Output the [X, Y] coordinate of the center of the cell containing the given text.  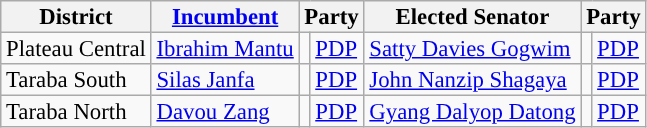
Incumbent [225, 17]
District [76, 17]
Plateau Central [76, 49]
Silas Janfa [225, 80]
Davou Zang [225, 112]
Elected Senator [472, 17]
Taraba South [76, 80]
Taraba North [76, 112]
Gyang Dalyop Datong [472, 112]
Ibrahim Mantu [225, 49]
John Nanzip Shagaya [472, 80]
Satty Davies Gogwim [472, 49]
